For the text-containing cell, return its midpoint in [X, Y] coordinate format. 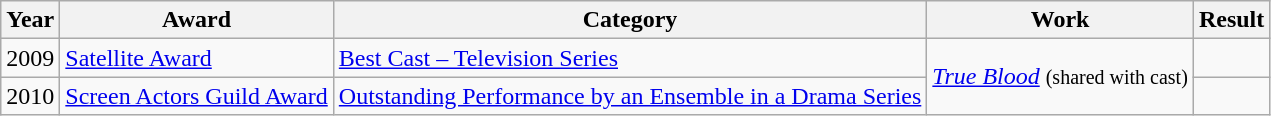
2009 [30, 58]
Year [30, 20]
Work [1060, 20]
Category [630, 20]
Satellite Award [196, 58]
Award [196, 20]
Result [1231, 20]
Best Cast – Television Series [630, 58]
True Blood (shared with cast) [1060, 77]
Screen Actors Guild Award [196, 96]
Outstanding Performance by an Ensemble in a Drama Series [630, 96]
2010 [30, 96]
